Determine the (x, y) coordinate at the center of the cell enclosing the given text.  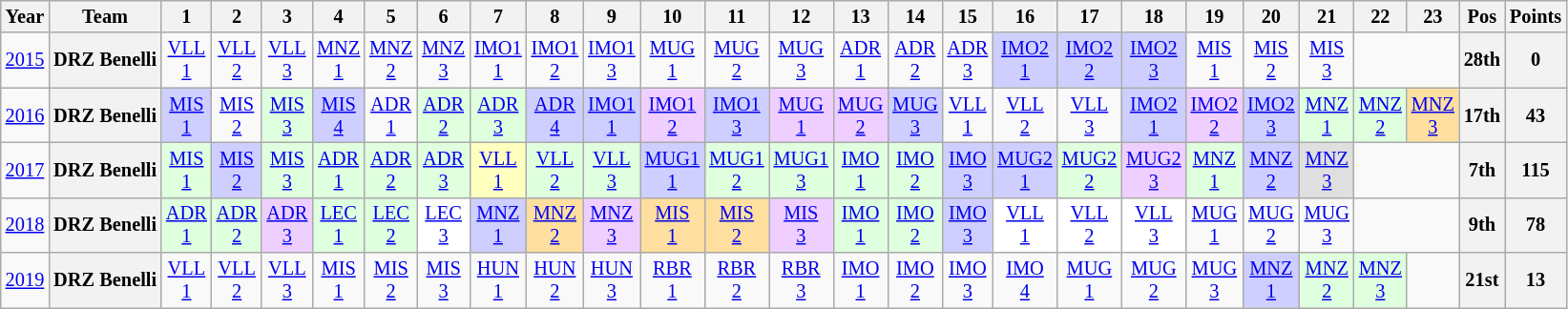
19 (1215, 16)
MUG11 (672, 170)
7th (1482, 170)
21 (1327, 16)
MIS4 (338, 115)
10 (672, 16)
MUG22 (1090, 170)
14 (914, 16)
5 (391, 16)
Team (105, 16)
ADR4 (555, 115)
15 (968, 16)
23 (1433, 16)
Pos (1482, 16)
MUG21 (1025, 170)
28th (1482, 60)
7 (498, 16)
HUN3 (612, 280)
6 (443, 16)
17th (1482, 115)
Year (25, 16)
LEC2 (391, 225)
18 (1153, 16)
11 (737, 16)
2016 (25, 115)
3 (286, 16)
0 (1536, 60)
43 (1536, 115)
16 (1025, 16)
RBR2 (737, 280)
8 (555, 16)
Points (1536, 16)
IMO4 (1025, 280)
2017 (25, 170)
20 (1271, 16)
12 (802, 16)
RBR1 (672, 280)
HUN1 (498, 280)
2018 (25, 225)
9 (612, 16)
LEC3 (443, 225)
21st (1482, 280)
RBR3 (802, 280)
1 (187, 16)
17 (1090, 16)
78 (1536, 225)
MUG12 (737, 170)
MUG23 (1153, 170)
4 (338, 16)
9th (1482, 225)
LEC1 (338, 225)
MUG13 (802, 170)
2015 (25, 60)
2019 (25, 280)
22 (1380, 16)
115 (1536, 170)
HUN2 (555, 280)
2 (237, 16)
